Output the (X, Y) coordinate of the center of the cell containing the given text.  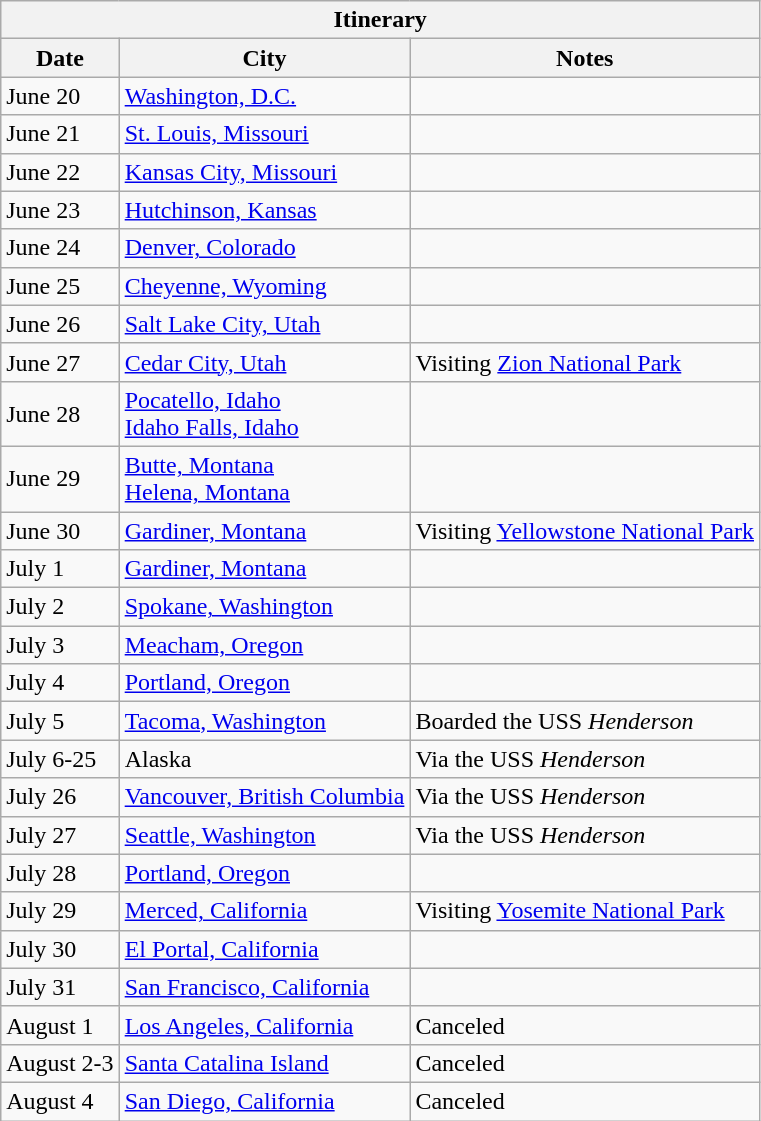
Cheyenne, Wyoming (264, 286)
July 3 (60, 645)
Los Angeles, California (264, 1025)
June 27 (60, 362)
July 2 (60, 607)
Notes (585, 58)
June 22 (60, 172)
July 1 (60, 569)
July 31 (60, 987)
July 29 (60, 911)
Denver, Colorado (264, 248)
Visiting Yellowstone National Park (585, 531)
Pocatello, IdahoIdaho Falls, Idaho (264, 414)
July 5 (60, 721)
Butte, MontanaHelena, Montana (264, 478)
June 28 (60, 414)
Kansas City, Missouri (264, 172)
June 30 (60, 531)
Date (60, 58)
June 20 (60, 96)
Tacoma, Washington (264, 721)
August 2-3 (60, 1063)
August 1 (60, 1025)
June 25 (60, 286)
San Francisco, California (264, 987)
St. Louis, Missouri (264, 134)
June 24 (60, 248)
Visiting Zion National Park (585, 362)
Meacham, Oregon (264, 645)
Salt Lake City, Utah (264, 324)
July 4 (60, 683)
August 4 (60, 1101)
Vancouver, British Columbia (264, 797)
City (264, 58)
June 29 (60, 478)
June 26 (60, 324)
July 6-25 (60, 759)
San Diego, California (264, 1101)
July 26 (60, 797)
Santa Catalina Island (264, 1063)
July 27 (60, 835)
July 28 (60, 873)
June 23 (60, 210)
Seattle, Washington (264, 835)
Merced, California (264, 911)
Alaska (264, 759)
Hutchinson, Kansas (264, 210)
Spokane, Washington (264, 607)
Visiting Yosemite National Park (585, 911)
Cedar City, Utah (264, 362)
June 21 (60, 134)
El Portal, California (264, 949)
Washington, D.C. (264, 96)
Itinerary (380, 20)
Boarded the USS Henderson (585, 721)
July 30 (60, 949)
